Identify which cell holds the provided text, then report its [X, Y] central coordinate. 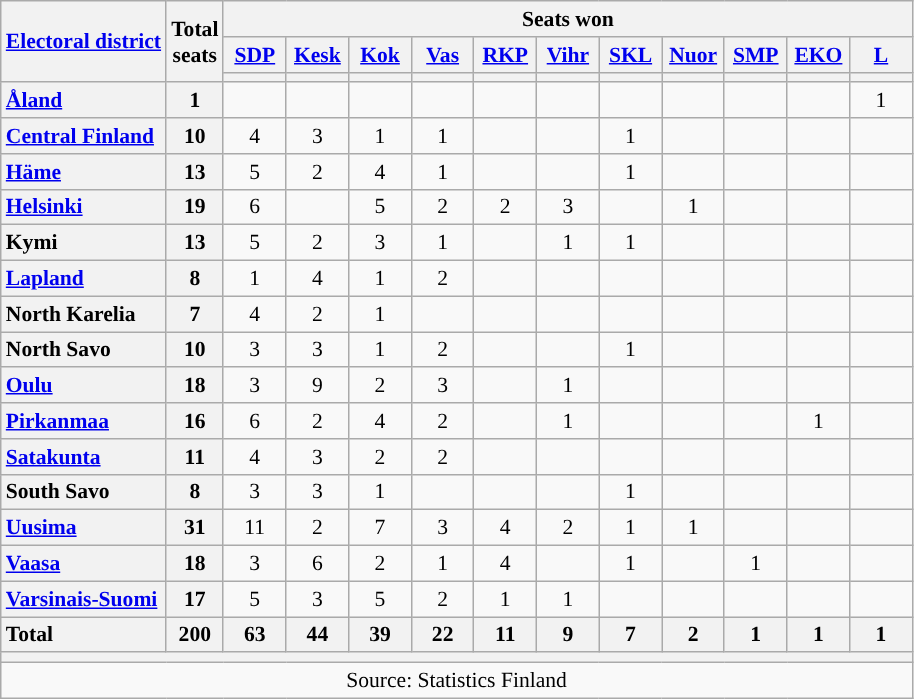
RKP [506, 55]
16 [194, 421]
Vaasa [84, 564]
17 [194, 599]
Uusima [84, 528]
Helsinki [84, 207]
Kok [380, 55]
Totalseats [194, 42]
Häme [84, 172]
Kymi [84, 243]
Kesk [318, 55]
Oulu [84, 386]
39 [380, 635]
L [882, 55]
Lapland [84, 279]
Total [84, 635]
SDP [254, 55]
200 [194, 635]
Varsinais-Suomi [84, 599]
Seats won [568, 19]
South Savo [84, 492]
North Karelia [84, 314]
31 [194, 528]
22 [442, 635]
Vas [442, 55]
SMP [756, 55]
Central Finland [84, 136]
North Savo [84, 350]
44 [318, 635]
63 [254, 635]
EKO [818, 55]
Satakunta [84, 457]
19 [194, 207]
Nuor [694, 55]
Åland [84, 101]
Vihr [568, 55]
Electoral district [84, 42]
SKL [630, 55]
Pirkanmaa [84, 421]
Source: Statistics Finland [457, 681]
